Search for the cell housing the specified text and yield its [x, y] center coordinate. 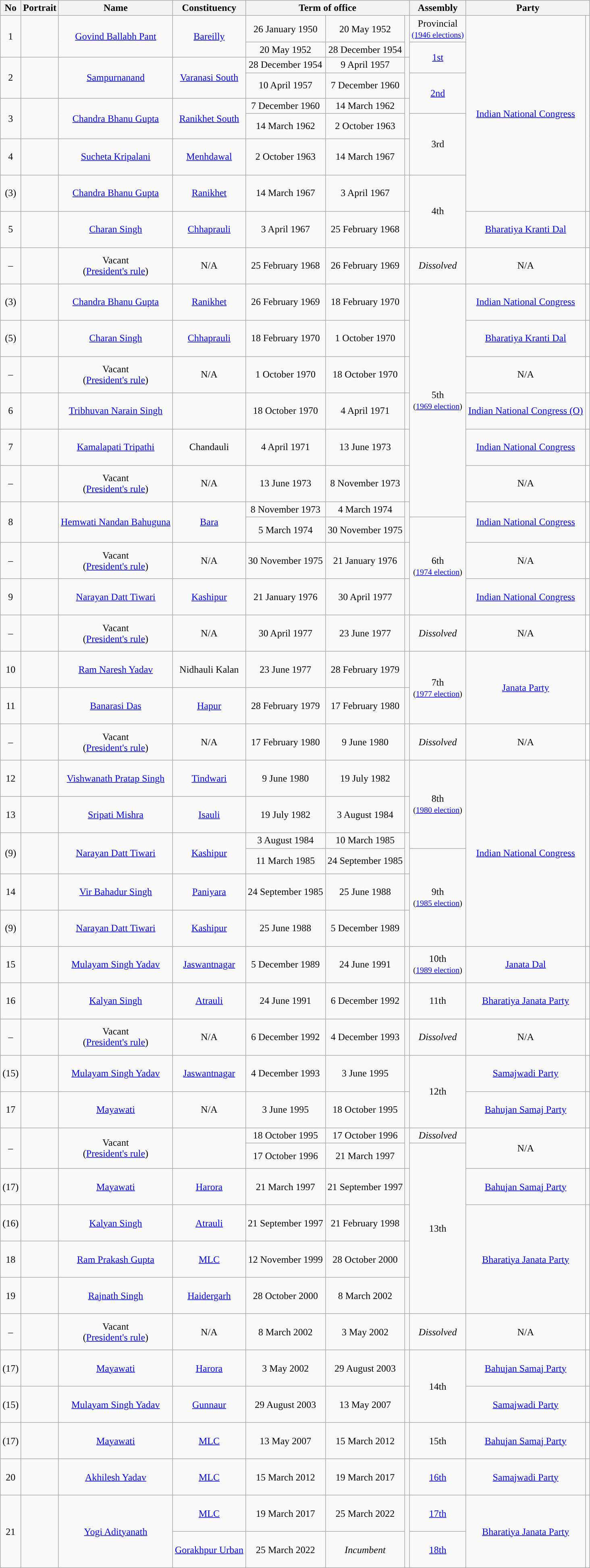
Haidergarh [209, 1295]
9 [10, 597]
Janata Party [526, 688]
6 [10, 411]
Govind Ballabh Pant [115, 36]
2 [10, 77]
18th [438, 1549]
Sripati Mishra [115, 815]
Ranikhet South [209, 119]
7 [10, 447]
(16) [10, 1223]
No [10, 8]
15th [438, 1441]
Portrait [40, 8]
11 March 1985 [285, 861]
20 [10, 1477]
Gorakhpur Urban [209, 1549]
2nd [438, 93]
Term of office [327, 8]
4 [10, 157]
14th [438, 1386]
12 November 1999 [285, 1259]
Constituency [209, 8]
Indian National Congress (O) [526, 411]
16th [438, 1477]
6th(1974 election) [438, 566]
Hapur [209, 706]
13 [10, 815]
4 March 1974 [365, 509]
15 [10, 964]
9th(1985 election) [438, 897]
Party [528, 8]
Chandauli [209, 447]
5 March 1974 [285, 530]
Janata Dal [526, 964]
Nidhauli Kalan [209, 669]
12th [438, 1091]
19 [10, 1295]
Provincial(1946 elections) [438, 29]
5 [10, 229]
9 April 1957 [365, 65]
Vir Bahadur Singh [115, 892]
Yogi Adityanath [115, 1531]
1st [438, 57]
Name [115, 8]
10th(1989 election) [438, 964]
Hemwati Nandan Bahuguna [115, 522]
Akhilesh Yadav [115, 1477]
Paniyara [209, 892]
21 [10, 1531]
Ram Prakash Gupta [115, 1259]
4th [438, 211]
14 [10, 892]
Sucheta Kripalani [115, 157]
18 [10, 1259]
7th(1977 election) [438, 688]
3 [10, 119]
Tribhuvan Narain Singh [115, 411]
8 [10, 522]
Assembly [438, 8]
17th [438, 1513]
Vishwanath Pratap Singh [115, 778]
12 [10, 778]
Bara [209, 522]
Tindwari [209, 778]
(5) [10, 338]
Banarasi Das [115, 706]
11 [10, 706]
1 [10, 36]
Menhdawal [209, 157]
10 March 1985 [365, 840]
11th [438, 1001]
5th(1969 election) [438, 400]
Gunnaur [209, 1404]
Incumbent [365, 1549]
16 [10, 1001]
Sampurnanand [115, 77]
Kamalapati Tripathi [115, 447]
Ram Naresh Yadav [115, 669]
17 [10, 1109]
8th(1980 election) [438, 804]
Bareilly [209, 36]
Rajnath Singh [115, 1295]
10 [10, 669]
3rd [438, 144]
Varanasi South [209, 77]
13th [438, 1228]
26 January 1950 [285, 29]
21 February 1998 [365, 1223]
10 April 1957 [285, 85]
Isauli [209, 815]
